Pinpoint the cell where the given text exists, returning its [X, Y] midpoint coordinate. 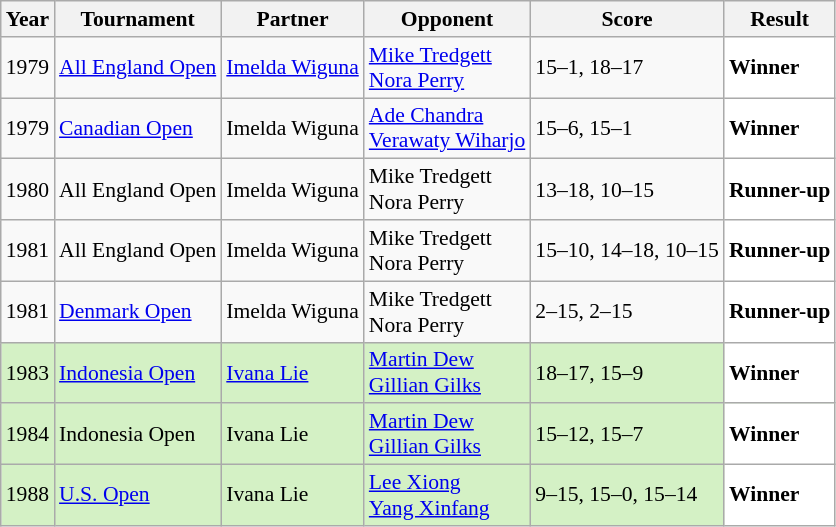
15–6, 15–1 [627, 128]
Partner [292, 19]
1984 [28, 434]
15–10, 14–18, 10–15 [627, 250]
Opponent [447, 19]
Tournament [138, 19]
13–18, 10–15 [627, 190]
U.S. Open [138, 496]
Ade Chandra Verawaty Wiharjo [447, 128]
Denmark Open [138, 312]
1983 [28, 372]
1988 [28, 496]
15–12, 15–7 [627, 434]
Lee Xiong Yang Xinfang [447, 496]
Result [780, 19]
Score [627, 19]
1980 [28, 190]
2–15, 2–15 [627, 312]
Year [28, 19]
Canadian Open [138, 128]
9–15, 15–0, 15–14 [627, 496]
15–1, 18–17 [627, 68]
18–17, 15–9 [627, 372]
